Determine the (X, Y) coordinate at the center of the cell enclosing the given text.  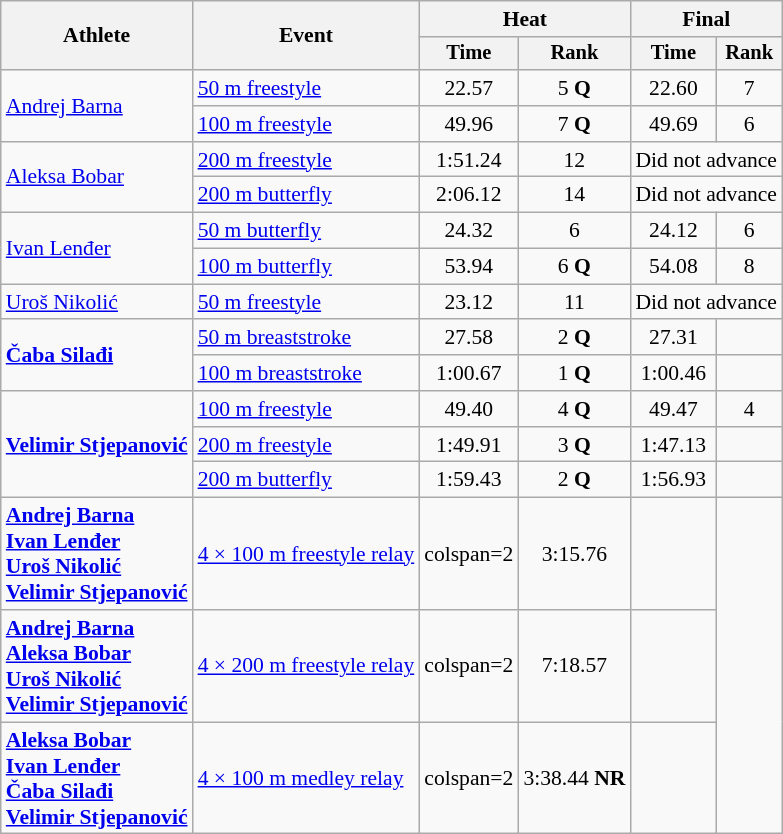
Heat (524, 19)
53.94 (468, 267)
2:06.12 (468, 195)
4 Q (574, 409)
7 Q (574, 124)
100 m breaststroke (306, 373)
Andrej BarnaIvan LenđerUroš NikolićVelimir Stjepanović (97, 554)
24.32 (468, 231)
22.57 (468, 88)
14 (574, 195)
1:47.13 (673, 445)
7:18.57 (574, 666)
Ivan Lenđer (97, 248)
4 (749, 409)
Athlete (97, 36)
23.12 (468, 302)
22.60 (673, 88)
3 Q (574, 445)
49.40 (468, 409)
27.58 (468, 338)
Final (706, 19)
Event (306, 36)
27.31 (673, 338)
5 Q (574, 88)
49.69 (673, 124)
Velimir Stjepanović (97, 444)
Aleksa Bobar (97, 178)
1 Q (574, 373)
3:15.76 (574, 554)
49.47 (673, 409)
50 m breaststroke (306, 338)
3:38.44 NR (574, 778)
Čaba Silađi (97, 356)
11 (574, 302)
1:00.67 (468, 373)
7 (749, 88)
1:56.93 (673, 480)
Andrej BarnaAleksa BobarUroš NikolićVelimir Stjepanović (97, 666)
1:49.91 (468, 445)
1:00.46 (673, 373)
Aleksa BobarIvan LenđerČaba SilađiVelimir Stjepanović (97, 778)
8 (749, 267)
Andrej Barna (97, 106)
1:59.43 (468, 480)
12 (574, 160)
4 × 200 m freestyle relay (306, 666)
100 m butterfly (306, 267)
1:51.24 (468, 160)
4 × 100 m medley relay (306, 778)
24.12 (673, 231)
Uroš Nikolić (97, 302)
4 × 100 m freestyle relay (306, 554)
54.08 (673, 267)
50 m butterfly (306, 231)
49.96 (468, 124)
6 Q (574, 267)
